Provide the [X, Y] coordinate of the cell's center where the given text is located.  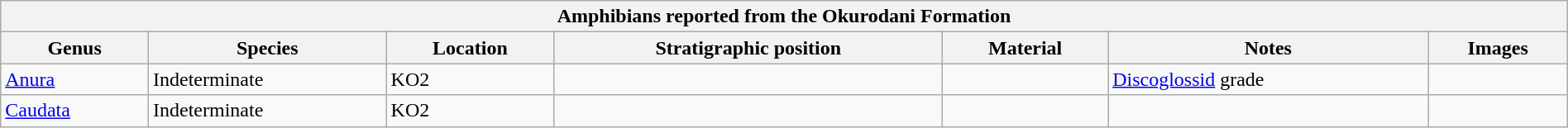
Notes [1269, 48]
Stratigraphic position [748, 48]
Caudata [74, 111]
Anura [74, 79]
Location [470, 48]
Genus [74, 48]
Images [1498, 48]
Amphibians reported from the Okurodani Formation [784, 17]
Material [1025, 48]
Species [267, 48]
Discoglossid grade [1269, 79]
